Scan for the cell matching the given text and deliver its (x, y) coordinate at center. 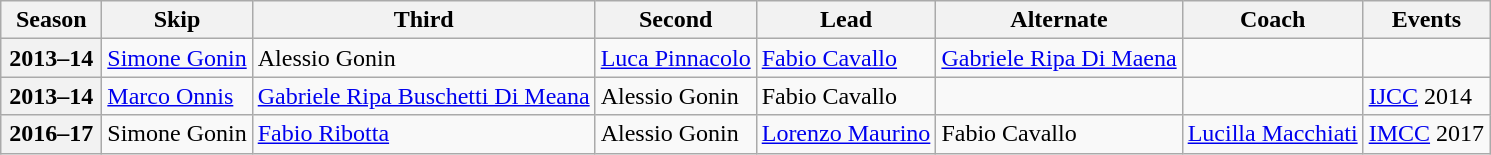
Lucilla Macchiati (1272, 134)
Lead (846, 20)
Lorenzo Maurino (846, 134)
Skip (177, 20)
IMCC 2017 (1426, 134)
Gabriele Ripa Buschetti Di Meana (424, 96)
2016–17 (52, 134)
Second (676, 20)
Marco Onnis (177, 96)
Alternate (1059, 20)
Luca Pinnacolo (676, 58)
Events (1426, 20)
Fabio Ribotta (424, 134)
IJCC 2014 (1426, 96)
Third (424, 20)
Coach (1272, 20)
Gabriele Ripa Di Maena (1059, 58)
Season (52, 20)
